Detect which cell encompasses the target text, then output its [x, y] center coordinate. 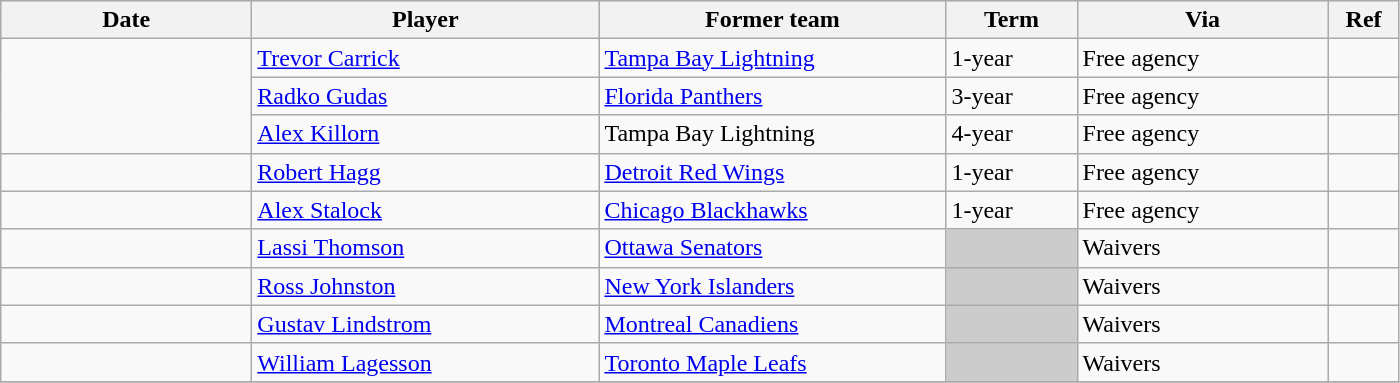
Montreal Canadiens [772, 324]
Alex Stalock [426, 210]
Ross Johnston [426, 286]
Trevor Carrick [426, 58]
4-year [1012, 134]
Player [426, 20]
Ottawa Senators [772, 248]
Alex Killorn [426, 134]
Robert Hagg [426, 172]
Chicago Blackhawks [772, 210]
Toronto Maple Leafs [772, 362]
William Lagesson [426, 362]
Detroit Red Wings [772, 172]
Ref [1364, 20]
Lassi Thomson [426, 248]
Via [1202, 20]
New York Islanders [772, 286]
Term [1012, 20]
Radko Gudas [426, 96]
3-year [1012, 96]
Date [126, 20]
Gustav Lindstrom [426, 324]
Florida Panthers [772, 96]
Former team [772, 20]
